Determine the [x, y] coordinate at the center of the cell enclosing the given text.  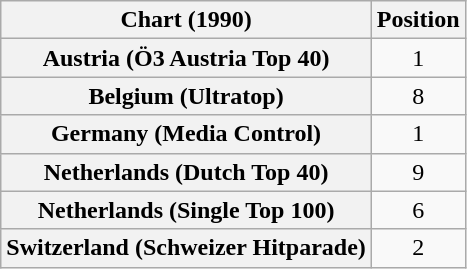
Switzerland (Schweizer Hitparade) [186, 248]
Chart (1990) [186, 20]
Belgium (Ultratop) [186, 96]
Austria (Ö3 Austria Top 40) [186, 58]
2 [418, 248]
Position [418, 20]
Germany (Media Control) [186, 134]
6 [418, 210]
Netherlands (Single Top 100) [186, 210]
Netherlands (Dutch Top 40) [186, 172]
8 [418, 96]
9 [418, 172]
